Capture the cell that displays the provided text and extract its [x, y] central coordinate. 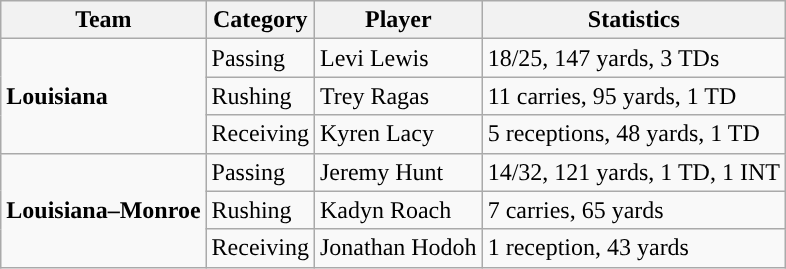
Levi Lewis [398, 58]
Team [104, 20]
Player [398, 20]
Statistics [634, 20]
Trey Ragas [398, 96]
Louisiana [104, 96]
18/25, 147 yards, 3 TDs [634, 58]
Kyren Lacy [398, 134]
Category [260, 20]
1 reception, 43 yards [634, 248]
7 carries, 65 yards [634, 210]
11 carries, 95 yards, 1 TD [634, 96]
5 receptions, 48 yards, 1 TD [634, 134]
14/32, 121 yards, 1 TD, 1 INT [634, 172]
Louisiana–Monroe [104, 210]
Jeremy Hunt [398, 172]
Jonathan Hodoh [398, 248]
Kadyn Roach [398, 210]
